Scan for the cell matching the given text and deliver its [x, y] coordinate at center. 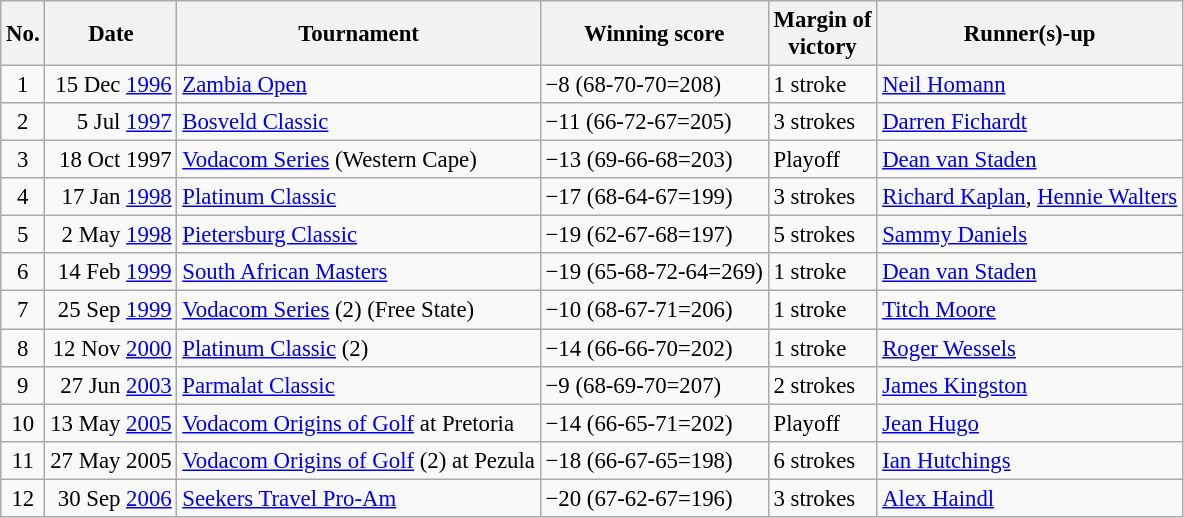
Titch Moore [1030, 310]
Roger Wessels [1030, 348]
30 Sep 2006 [111, 498]
12 [23, 498]
−13 (69-66-68=203) [654, 160]
Sammy Daniels [1030, 235]
−18 (66-67-65=198) [654, 460]
Richard Kaplan, Hennie Walters [1030, 197]
27 May 2005 [111, 460]
−14 (66-66-70=202) [654, 348]
Platinum Classic [358, 197]
Vodacom Origins of Golf (2) at Pezula [358, 460]
−8 (68-70-70=208) [654, 85]
10 [23, 423]
Bosveld Classic [358, 122]
−17 (68-64-67=199) [654, 197]
Ian Hutchings [1030, 460]
Date [111, 34]
17 Jan 1998 [111, 197]
2 May 1998 [111, 235]
Tournament [358, 34]
−10 (68-67-71=206) [654, 310]
11 [23, 460]
South African Masters [358, 273]
−14 (66-65-71=202) [654, 423]
8 [23, 348]
Vodacom Origins of Golf at Pretoria [358, 423]
6 strokes [822, 460]
Neil Homann [1030, 85]
Pietersburg Classic [358, 235]
5 [23, 235]
Parmalat Classic [358, 385]
Margin ofvictory [822, 34]
−19 (65-68-72-64=269) [654, 273]
Platinum Classic (2) [358, 348]
Vodacom Series (2) (Free State) [358, 310]
9 [23, 385]
−9 (68-69-70=207) [654, 385]
Zambia Open [358, 85]
12 Nov 2000 [111, 348]
5 strokes [822, 235]
James Kingston [1030, 385]
Seekers Travel Pro-Am [358, 498]
7 [23, 310]
25 Sep 1999 [111, 310]
Jean Hugo [1030, 423]
6 [23, 273]
4 [23, 197]
15 Dec 1996 [111, 85]
Vodacom Series (Western Cape) [358, 160]
No. [23, 34]
27 Jun 2003 [111, 385]
5 Jul 1997 [111, 122]
−19 (62-67-68=197) [654, 235]
−20 (67-62-67=196) [654, 498]
2 strokes [822, 385]
3 [23, 160]
Winning score [654, 34]
Alex Haindl [1030, 498]
Runner(s)-up [1030, 34]
14 Feb 1999 [111, 273]
18 Oct 1997 [111, 160]
Darren Fichardt [1030, 122]
1 [23, 85]
−11 (66-72-67=205) [654, 122]
13 May 2005 [111, 423]
2 [23, 122]
